Find where the given text appears and provide that cell's center as (X, Y) coordinate. 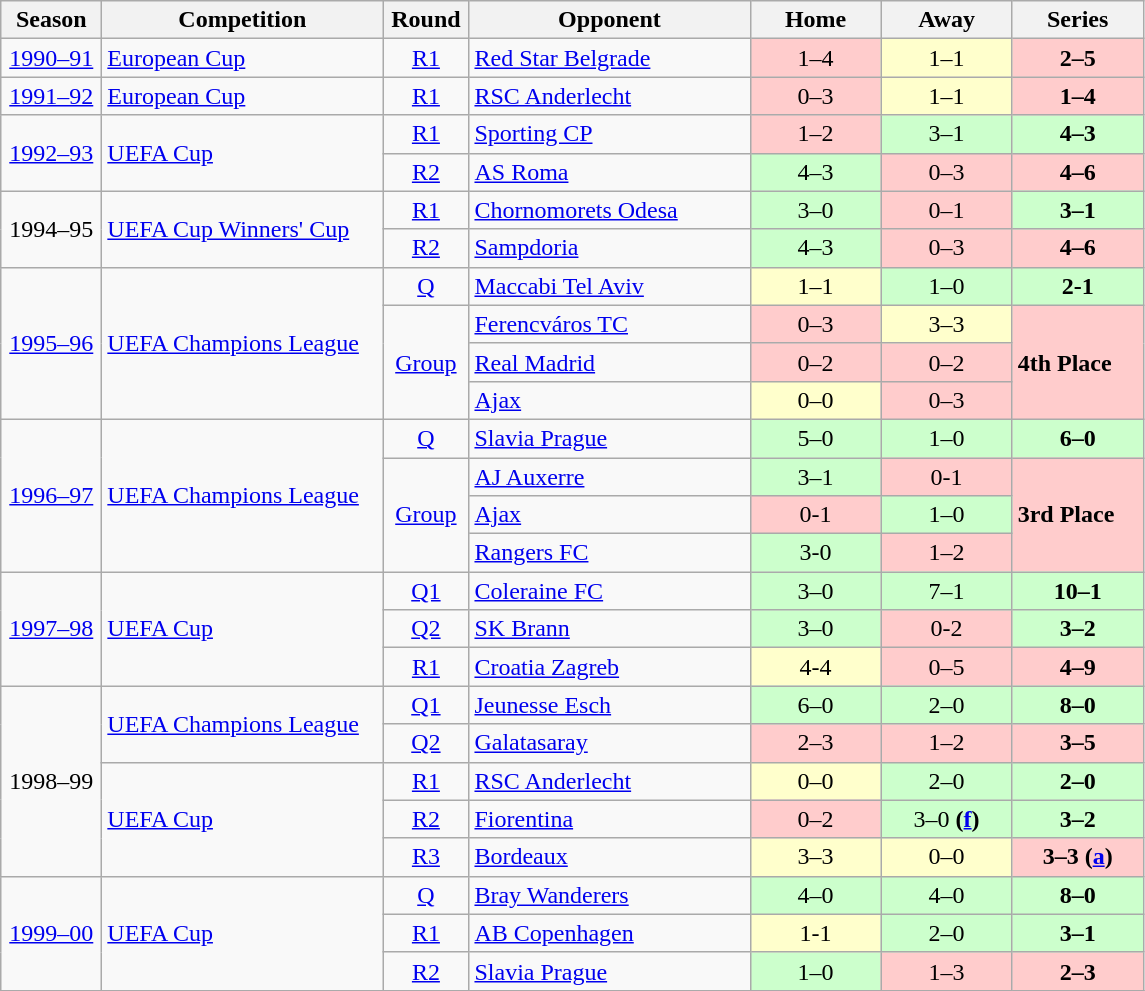
Real Madrid (610, 362)
0–5 (946, 667)
1991–92 (52, 96)
7–1 (946, 591)
3-0 (816, 553)
1990–91 (52, 58)
Sampdoria (610, 248)
Croatia Zagreb (610, 667)
Series (1078, 20)
1997–98 (52, 629)
Season (52, 20)
Galatasaray (610, 743)
Home (816, 20)
Bray Wanderers (610, 895)
3–5 (1078, 743)
Round (426, 20)
Sporting CP (610, 134)
R3 (426, 857)
Jeunesse Esch (610, 705)
Fiorentina (610, 819)
1995–96 (52, 343)
AJ Auxerre (610, 477)
SK Brann (610, 629)
1–3 (946, 971)
1992–93 (52, 153)
Red Star Belgrade (610, 58)
4th Place (1078, 362)
1998–99 (52, 781)
Opponent (610, 20)
UEFA Cup Winners' Cup (242, 229)
1-1 (816, 933)
0-2 (946, 629)
1999–00 (52, 933)
Away (946, 20)
Rangers FC (610, 553)
3–3 (a) (1078, 857)
5–0 (816, 438)
2–5 (1078, 58)
Maccabi Tel Aviv (610, 286)
Chornomorets Odesa (610, 210)
AS Roma (610, 172)
Coleraine FC (610, 591)
Competition (242, 20)
3–0 (f) (946, 819)
1994–95 (52, 229)
0–1 (946, 210)
10–1 (1078, 591)
4-4 (816, 667)
4–9 (1078, 667)
AB Copenhagen (610, 933)
1996–97 (52, 495)
3rd Place (1078, 515)
2-1 (1078, 286)
Bordeaux (610, 857)
Ferencváros TC (610, 324)
